For the text-containing cell, return its midpoint in [X, Y] coordinate format. 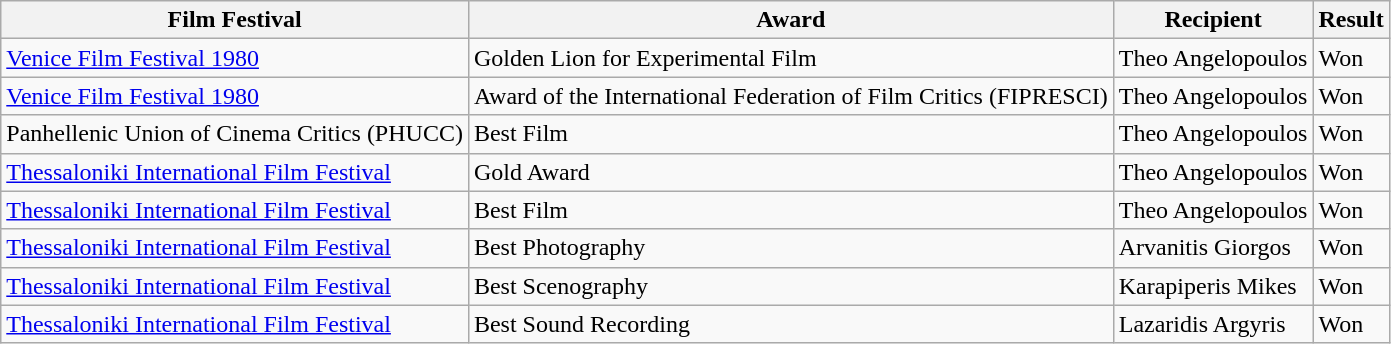
Award of the International Federation of Film Critics (FIPRESCI) [790, 96]
Result [1351, 20]
Panhellenic Union of Cinema Critics (PHUCC) [235, 134]
Best Scenography [790, 286]
Golden Lion for Experimental Film [790, 58]
Best Photography [790, 248]
Arvanitis Giorgos [1213, 248]
Recipient [1213, 20]
Award [790, 20]
Gold Award [790, 172]
Film Festival [235, 20]
Lazaridis Argyris [1213, 324]
Karapiperis Mikes [1213, 286]
Best Sound Recording [790, 324]
